Return (X, Y) of the center of cell containing provided text 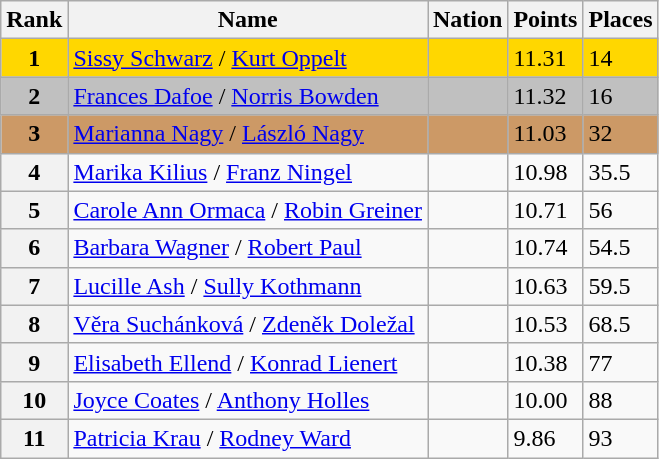
14 (620, 58)
Marianna Nagy / László Nagy (248, 134)
10.53 (546, 324)
8 (34, 324)
11 (34, 438)
11.32 (546, 96)
88 (620, 400)
54.5 (620, 248)
Carole Ann Ormaca / Robin Greiner (248, 210)
7 (34, 286)
4 (34, 172)
6 (34, 248)
Elisabeth Ellend / Konrad Lienert (248, 362)
2 (34, 96)
10.74 (546, 248)
10.00 (546, 400)
10 (34, 400)
3 (34, 134)
Nation (468, 20)
59.5 (620, 286)
Rank (34, 20)
1 (34, 58)
Points (546, 20)
77 (620, 362)
Joyce Coates / Anthony Holles (248, 400)
56 (620, 210)
32 (620, 134)
Věra Suchánková / Zdeněk Doležal (248, 324)
68.5 (620, 324)
93 (620, 438)
11.03 (546, 134)
5 (34, 210)
10.71 (546, 210)
35.5 (620, 172)
Frances Dafoe / Norris Bowden (248, 96)
11.31 (546, 58)
10.98 (546, 172)
Sissy Schwarz / Kurt Oppelt (248, 58)
Marika Kilius / Franz Ningel (248, 172)
10.63 (546, 286)
16 (620, 96)
Lucille Ash / Sully Kothmann (248, 286)
Places (620, 20)
9.86 (546, 438)
Patricia Krau / Rodney Ward (248, 438)
Name (248, 20)
9 (34, 362)
Barbara Wagner / Robert Paul (248, 248)
10.38 (546, 362)
